Provide the (x, y) coordinate of the cell's center where the given text is located.  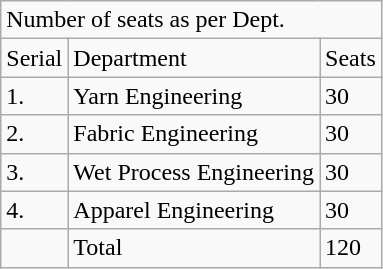
Wet Process Engineering (194, 172)
120 (351, 248)
Yarn Engineering (194, 96)
Department (194, 58)
2. (34, 134)
Fabric Engineering (194, 134)
Apparel Engineering (194, 210)
4. (34, 210)
3. (34, 172)
Seats (351, 58)
Serial (34, 58)
Number of seats as per Dept. (192, 20)
Total (194, 248)
1. (34, 96)
